Pinpoint the cell where the given text exists, returning its (X, Y) midpoint coordinate. 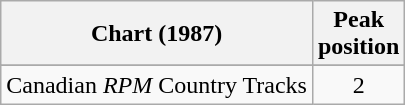
2 (358, 85)
Canadian RPM Country Tracks (157, 85)
Chart (1987) (157, 34)
Peakposition (358, 34)
